Scan for the cell matching the given text and deliver its (X, Y) coordinate at center. 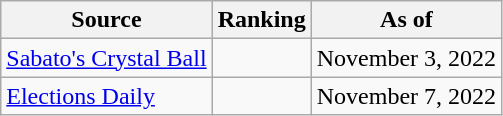
Ranking (262, 20)
Source (106, 20)
November 3, 2022 (406, 58)
Sabato's Crystal Ball (106, 58)
November 7, 2022 (406, 96)
As of (406, 20)
Elections Daily (106, 96)
